Search for the cell housing the specified text and yield its [x, y] center coordinate. 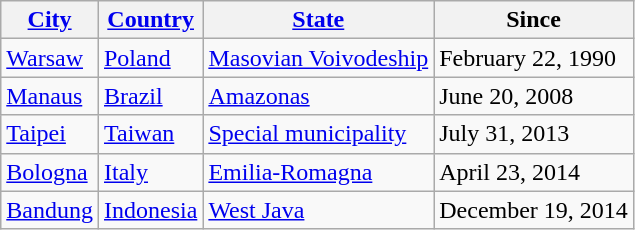
Amazonas [318, 96]
Special municipality [318, 134]
Bologna [50, 172]
Poland [150, 58]
Brazil [150, 96]
Emilia-Romagna [318, 172]
Taipei [50, 134]
Masovian Voivodeship [318, 58]
Taiwan [150, 134]
City [50, 20]
West Java [318, 210]
Indonesia [150, 210]
Manaus [50, 96]
February 22, 1990 [534, 58]
December 19, 2014 [534, 210]
Italy [150, 172]
Country [150, 20]
Since [534, 20]
Bandung [50, 210]
Warsaw [50, 58]
April 23, 2014 [534, 172]
State [318, 20]
July 31, 2013 [534, 134]
June 20, 2008 [534, 96]
